Scan for the cell matching the given text and deliver its [x, y] coordinate at center. 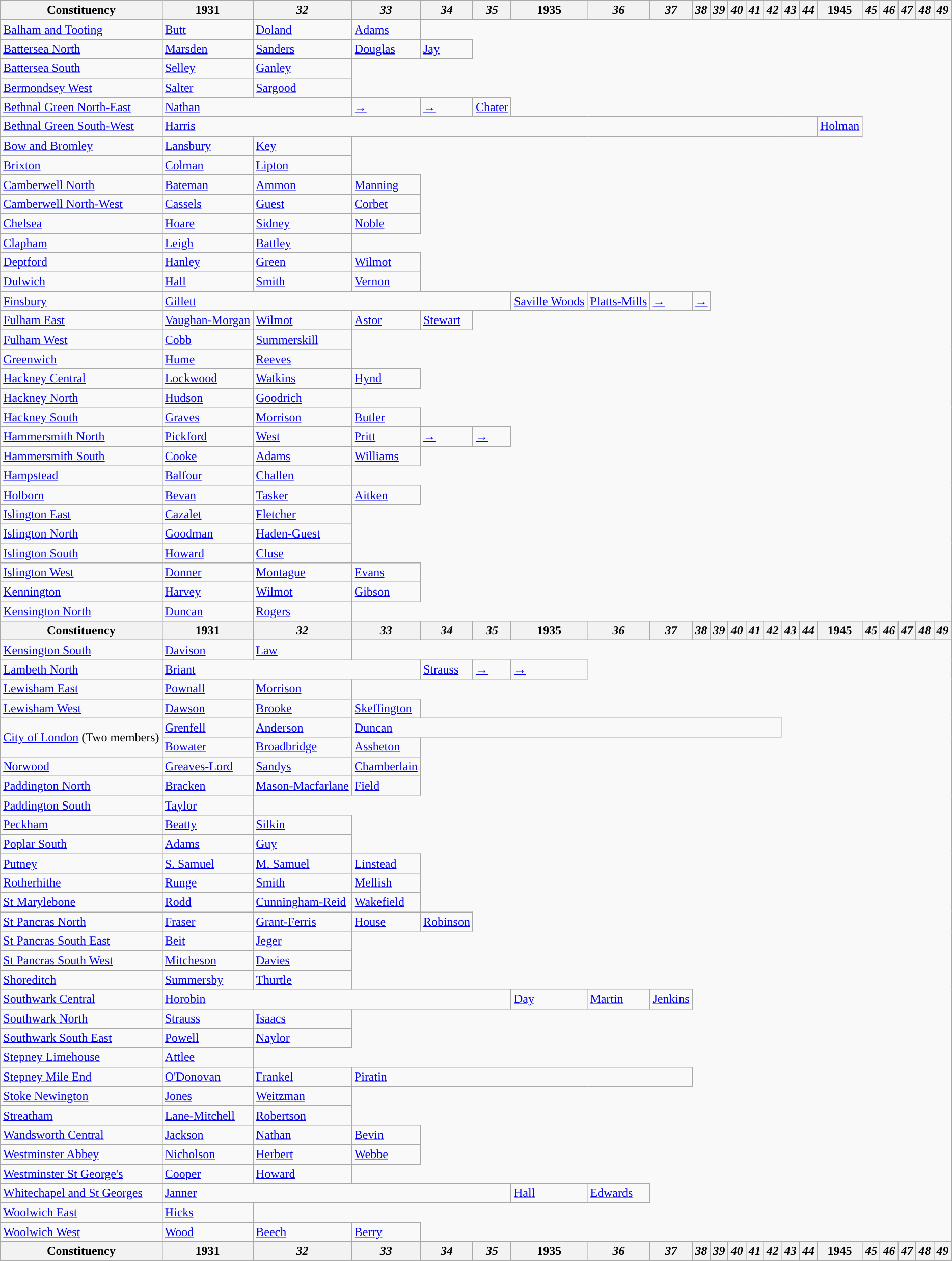
Poplar South [81, 844]
Evans [386, 573]
Janner [336, 1193]
Cluse [303, 553]
Doland [303, 30]
Hynd [386, 379]
Astor [386, 320]
Hackney South [81, 417]
Southwark South East [81, 1038]
Cazalet [208, 514]
Woolwich East [81, 1213]
Hackney North [81, 398]
Cobb [208, 340]
Dawson [208, 708]
Chater [492, 107]
Williams [386, 456]
Hoare [208, 223]
Pritt [386, 437]
Sanders [303, 49]
Pickford [208, 437]
Martin [618, 999]
Watkins [303, 379]
Streatham [81, 1115]
Cooper [208, 1173]
Jones [208, 1096]
Hackney Central [81, 379]
Robinson [446, 922]
Pownall [208, 689]
Hampstead [81, 475]
Clapham [81, 243]
Attlee [208, 1057]
Grant-Ferris [303, 922]
Montague [303, 573]
Rodd [208, 902]
Aitken [386, 495]
Fulham East [81, 320]
Herbert [303, 1154]
Battersea South [81, 68]
Horobin [336, 999]
Davies [303, 960]
Brooke [303, 708]
Brixton [81, 165]
O'Donovan [208, 1077]
Silkin [303, 824]
Selley [208, 68]
Hanley [208, 262]
Salter [208, 88]
Lane-Mitchell [208, 1115]
Camberwell North-West [81, 204]
Powell [208, 1038]
Law [303, 650]
Beech [303, 1232]
Tasker [303, 495]
Linstead [386, 864]
Woolwich West [81, 1232]
Key [303, 146]
Berry [386, 1232]
Kensington South [81, 650]
Wandsworth Central [81, 1135]
Haden-Guest [303, 533]
Guest [303, 204]
Gillett [336, 301]
Westminster St George's [81, 1173]
House [386, 922]
Vaughan-Morgan [208, 320]
Goodrich [303, 398]
Naylor [303, 1038]
Stepney Limehouse [81, 1057]
Noble [386, 223]
Whitechapel and St Georges [81, 1193]
Graves [208, 417]
Harris [489, 126]
Butt [208, 30]
Lewisham East [81, 689]
St Pancras South West [81, 960]
Ammon [303, 184]
Reeves [303, 359]
Lewisham West [81, 708]
Anderson [303, 728]
Shoreditch [81, 980]
Wakefield [386, 902]
Bermondsey West [81, 88]
Beit [208, 941]
Davison [208, 650]
S. Samuel [208, 864]
Hicks [208, 1213]
Isaacs [303, 1018]
M. Samuel [303, 864]
Gibson [386, 592]
Webbe [386, 1154]
Jeger [303, 941]
Jackson [208, 1135]
Fletcher [303, 514]
Jay [446, 49]
Hammersmith North [81, 437]
Piratin [522, 1077]
Challen [303, 475]
Rotherhithe [81, 883]
Paddington South [81, 805]
Bethnal Green South-West [81, 126]
Greaves-Lord [208, 766]
Mitcheson [208, 960]
Cassels [208, 204]
Douglas [386, 49]
Harvey [208, 592]
Jenkins [671, 999]
Balham and Tooting [81, 30]
Beatty [208, 824]
Holman [839, 126]
Vernon [386, 282]
Chamberlain [386, 766]
Stoke Newington [81, 1096]
Briant [291, 669]
Bowater [208, 747]
St Pancras North [81, 922]
Bevan [208, 495]
Battersea North [81, 49]
Paddington North [81, 786]
Edwards [618, 1193]
Greenwich [81, 359]
Broadbridge [303, 747]
West [303, 437]
Mason-Macfarlane [303, 786]
Fulham West [81, 340]
Lambeth North [81, 669]
Bevin [386, 1135]
Ganley [303, 68]
Lansbury [208, 146]
Camberwell North [81, 184]
Battley [303, 243]
Westminster Abbey [81, 1154]
Sandys [303, 766]
Corbet [386, 204]
Deptford [81, 262]
Butler [386, 417]
Hudson [208, 398]
Stewart [446, 320]
Hume [208, 359]
Islington East [81, 514]
Bethnal Green North-East [81, 107]
Grenfell [208, 728]
Bracken [208, 786]
Putney [81, 864]
Sargood [303, 88]
Field [386, 786]
Bow and Bromley [81, 146]
Day [549, 999]
Skeffington [386, 708]
Guy [303, 844]
Summersby [208, 980]
Islington North [81, 533]
Hammersmith South [81, 456]
Rogers [303, 611]
Taylor [208, 805]
Colman [208, 165]
Kensington North [81, 611]
Donner [208, 573]
Green [303, 262]
Platts-Mills [618, 301]
Nicholson [208, 1154]
Lipton [303, 165]
Islington West [81, 573]
Weitzman [303, 1096]
Chelsea [81, 223]
Leigh [208, 243]
Goodman [208, 533]
City of London (Two members) [81, 737]
Marsden [208, 49]
Cooke [208, 456]
Sidney [303, 223]
Runge [208, 883]
Norwood [81, 766]
Islington South [81, 553]
Balfour [208, 475]
Southwark Central [81, 999]
Manning [386, 184]
Southwark North [81, 1018]
Kennington [81, 592]
Wood [208, 1232]
Summerskill [303, 340]
Dulwich [81, 282]
Thurtle [303, 980]
Cunningham-Reid [303, 902]
Lockwood [208, 379]
Saville Woods [549, 301]
Peckham [81, 824]
Frankel [303, 1077]
Robertson [303, 1115]
Finsbury [81, 301]
Stepney Mile End [81, 1077]
Holborn [81, 495]
St Pancras South East [81, 941]
St Marylebone [81, 902]
Mellish [386, 883]
Fraser [208, 922]
Assheton [386, 747]
Bateman [208, 184]
